Pinpoint the cell where the given text exists, returning its [x, y] midpoint coordinate. 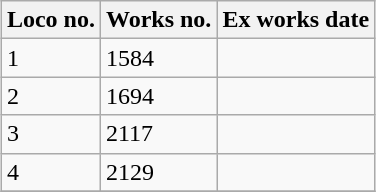
2 [50, 96]
Works no. [158, 20]
1584 [158, 58]
1 [50, 58]
3 [50, 134]
Ex works date [296, 20]
2129 [158, 172]
1694 [158, 96]
2117 [158, 134]
4 [50, 172]
Loco no. [50, 20]
